Return (x, y) of the center of cell containing provided text 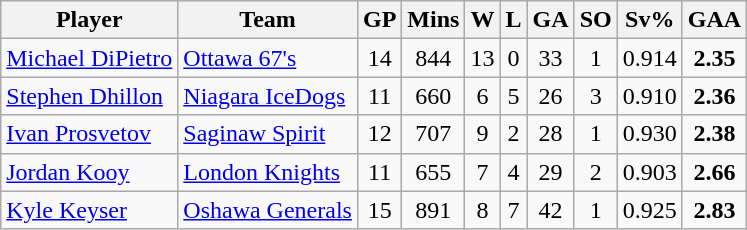
Sv% (650, 20)
Ottawa 67's (268, 58)
2.66 (714, 172)
London Knights (268, 172)
2.36 (714, 96)
8 (482, 210)
12 (379, 134)
GP (379, 20)
GA (550, 20)
0.903 (650, 172)
6 (482, 96)
Stephen Dhillon (90, 96)
844 (434, 58)
0.930 (650, 134)
4 (514, 172)
2.83 (714, 210)
14 (379, 58)
0.914 (650, 58)
29 (550, 172)
28 (550, 134)
Michael DiPietro (90, 58)
Player (90, 20)
2.35 (714, 58)
Team (268, 20)
5 (514, 96)
2.38 (714, 134)
Ivan Prosvetov (90, 134)
655 (434, 172)
13 (482, 58)
GAA (714, 20)
0 (514, 58)
42 (550, 210)
Niagara IceDogs (268, 96)
707 (434, 134)
SO (596, 20)
891 (434, 210)
9 (482, 134)
Kyle Keyser (90, 210)
Mins (434, 20)
15 (379, 210)
0.910 (650, 96)
3 (596, 96)
26 (550, 96)
33 (550, 58)
660 (434, 96)
Saginaw Spirit (268, 134)
Jordan Kooy (90, 172)
W (482, 20)
Oshawa Generals (268, 210)
L (514, 20)
0.925 (650, 210)
